Identify which cell holds the provided text, then report its [X, Y] central coordinate. 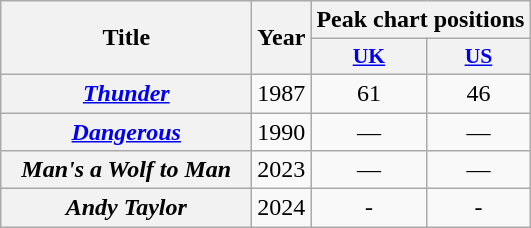
Dangerous [126, 131]
Title [126, 38]
46 [478, 93]
Peak chart positions [420, 20]
UK [369, 57]
Andy Taylor [126, 208]
1987 [282, 93]
61 [369, 93]
Thunder [126, 93]
1990 [282, 131]
Man's a Wolf to Man [126, 170]
2024 [282, 208]
Year [282, 38]
2023 [282, 170]
US [478, 57]
